For the text-containing cell, return its midpoint in (X, Y) coordinate format. 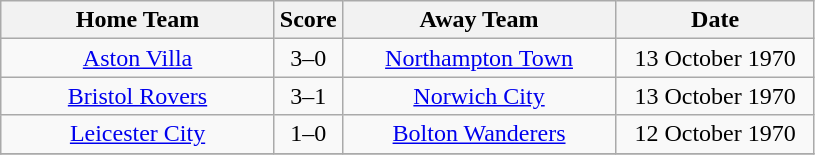
Date (716, 20)
Norwich City (479, 96)
Away Team (479, 20)
Home Team (138, 20)
Bolton Wanderers (479, 134)
Leicester City (138, 134)
Bristol Rovers (138, 96)
3–0 (308, 58)
Score (308, 20)
12 October 1970 (716, 134)
Northampton Town (479, 58)
Aston Villa (138, 58)
1–0 (308, 134)
3–1 (308, 96)
